From the cell containing the given text, extract its center point as [X, Y] coordinate. 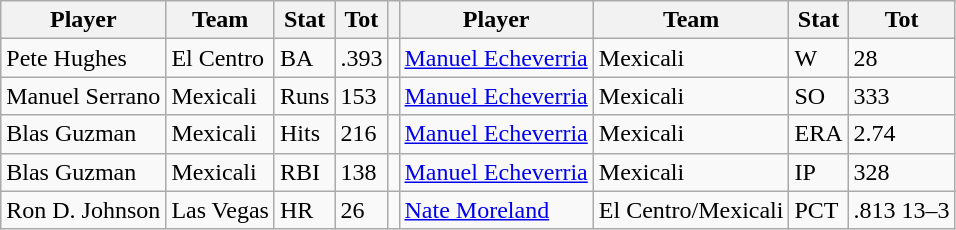
138 [362, 172]
El Centro/Mexicali [691, 210]
Runs [304, 96]
PCT [818, 210]
328 [902, 172]
333 [902, 96]
SO [818, 96]
W [818, 58]
26 [362, 210]
Nate Moreland [496, 210]
2.74 [902, 134]
Pete Hughes [84, 58]
153 [362, 96]
IP [818, 172]
Manuel Serrano [84, 96]
Hits [304, 134]
El Centro [220, 58]
28 [902, 58]
BA [304, 58]
Ron D. Johnson [84, 210]
216 [362, 134]
Las Vegas [220, 210]
HR [304, 210]
.393 [362, 58]
RBI [304, 172]
.813 13–3 [902, 210]
ERA [818, 134]
